Determine the [X, Y] coordinate at the center of the cell enclosing the given text.  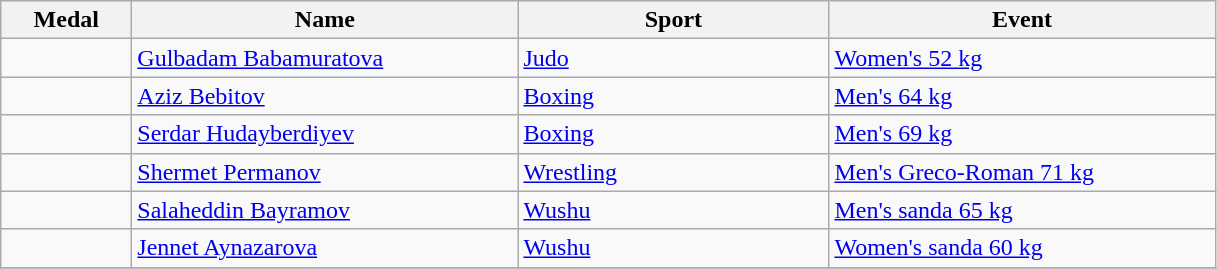
Medal [66, 20]
Serdar Hudayberdiyev [325, 134]
Men's sanda 65 kg [1022, 210]
Gulbadam Babamuratova [325, 58]
Men's Greco-Roman 71 kg [1022, 172]
Women's 52 kg [1022, 58]
Aziz Bebitov [325, 96]
Event [1022, 20]
Women's sanda 60 kg [1022, 248]
Shermet Permanov [325, 172]
Judo [674, 58]
Salaheddin Bayramov [325, 210]
Jennet Aynazarova [325, 248]
Sport [674, 20]
Name [325, 20]
Men's 64 kg [1022, 96]
Men's 69 kg [1022, 134]
Wrestling [674, 172]
